For the text-containing cell, return its midpoint in (x, y) coordinate format. 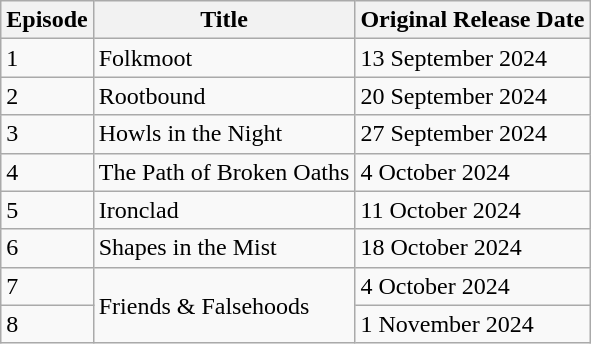
4 (47, 172)
7 (47, 286)
Original Release Date (472, 20)
18 October 2024 (472, 248)
13 September 2024 (472, 58)
Howls in the Night (224, 134)
3 (47, 134)
8 (47, 324)
5 (47, 210)
Episode (47, 20)
The Path of Broken Oaths (224, 172)
Shapes in the Mist (224, 248)
Ironclad (224, 210)
11 October 2024 (472, 210)
1 (47, 58)
2 (47, 96)
1 November 2024 (472, 324)
Friends & Falsehoods (224, 305)
6 (47, 248)
Title (224, 20)
20 September 2024 (472, 96)
Folkmoot (224, 58)
27 September 2024 (472, 134)
Rootbound (224, 96)
